Return the (x, y) coordinate for the center point of the cell that contains the specified text.  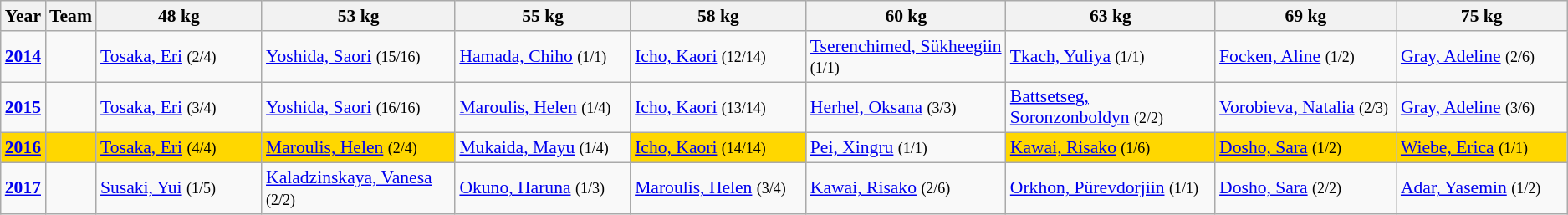
Maroulis, Helen (1/4) (543, 107)
Yoshida, Saori (16/16) (358, 107)
Adar, Yasemin (1/2) (1482, 189)
Tosaka, Eri (2/4) (179, 57)
Vorobieva, Natalia (2/3) (1306, 107)
Pei, Xingru (1/1) (907, 148)
Tkach, Yuliya (1/1) (1111, 57)
Kawai, Risako (2/6) (907, 189)
Icho, Kaori (14/14) (718, 148)
Gray, Adeline (2/6) (1482, 57)
Orkhon, Pürevdorjiin (1/1) (1111, 189)
Herhel, Oksana (3/3) (907, 107)
Battsetseg, Soronzonboldyn (2/2) (1111, 107)
Dosho, Sara (2/2) (1306, 189)
Dosho, Sara (1/2) (1306, 148)
60 kg (907, 16)
2017 (23, 189)
Susaki, Yui (1/5) (179, 189)
Kaladzinskaya, Vanesa (2/2) (358, 189)
Team (70, 16)
Tserenchimed, Sükheegiin (1/1) (907, 57)
53 kg (358, 16)
2015 (23, 107)
48 kg (179, 16)
75 kg (1482, 16)
63 kg (1111, 16)
Focken, Aline (1/2) (1306, 57)
Mukaida, Mayu (1/4) (543, 148)
Maroulis, Helen (3/4) (718, 189)
Icho, Kaori (13/14) (718, 107)
2014 (23, 57)
Gray, Adeline (3/6) (1482, 107)
55 kg (543, 16)
69 kg (1306, 16)
Tosaka, Eri (3/4) (179, 107)
Wiebe, Erica (1/1) (1482, 148)
Kawai, Risako (1/6) (1111, 148)
58 kg (718, 16)
2016 (23, 148)
Tosaka, Eri (4/4) (179, 148)
Maroulis, Helen (2/4) (358, 148)
Year (23, 16)
Okuno, Haruna (1/3) (543, 189)
Hamada, Chiho (1/1) (543, 57)
Icho, Kaori (12/14) (718, 57)
Yoshida, Saori (15/16) (358, 57)
